Identify which cell holds the provided text, then report its [X, Y] central coordinate. 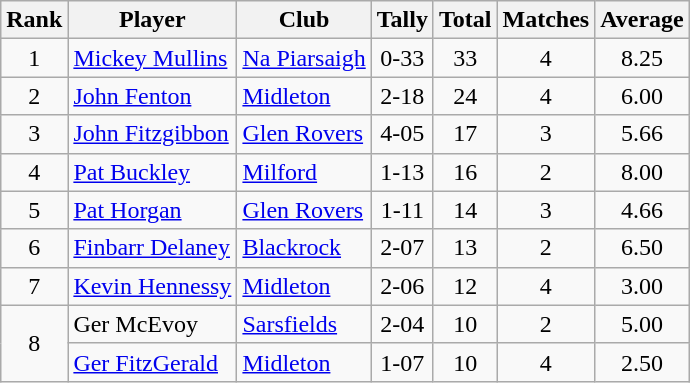
5.00 [642, 324]
2-04 [402, 324]
2-07 [402, 248]
6.50 [642, 248]
Kevin Hennessy [152, 286]
John Fitzgibbon [152, 134]
Ger McEvoy [152, 324]
33 [465, 58]
7 [34, 286]
16 [465, 172]
14 [465, 210]
Mickey Mullins [152, 58]
1-13 [402, 172]
13 [465, 248]
Club [304, 20]
Ger FitzGerald [152, 362]
24 [465, 96]
Rank [34, 20]
1-07 [402, 362]
Player [152, 20]
1-11 [402, 210]
Total [465, 20]
Pat Horgan [152, 210]
Pat Buckley [152, 172]
Tally [402, 20]
Milford [304, 172]
Finbarr Delaney [152, 248]
0-33 [402, 58]
6.00 [642, 96]
17 [465, 134]
John Fenton [152, 96]
Blackrock [304, 248]
2-06 [402, 286]
2-18 [402, 96]
8.00 [642, 172]
3.00 [642, 286]
2.50 [642, 362]
Matches [546, 20]
Na Piarsaigh [304, 58]
Sarsfields [304, 324]
6 [34, 248]
5 [34, 210]
1 [34, 58]
Average [642, 20]
5.66 [642, 134]
4-05 [402, 134]
8 [34, 343]
4.66 [642, 210]
12 [465, 286]
8.25 [642, 58]
